Locate the cell with the specified text and output its (x, y) center coordinate. 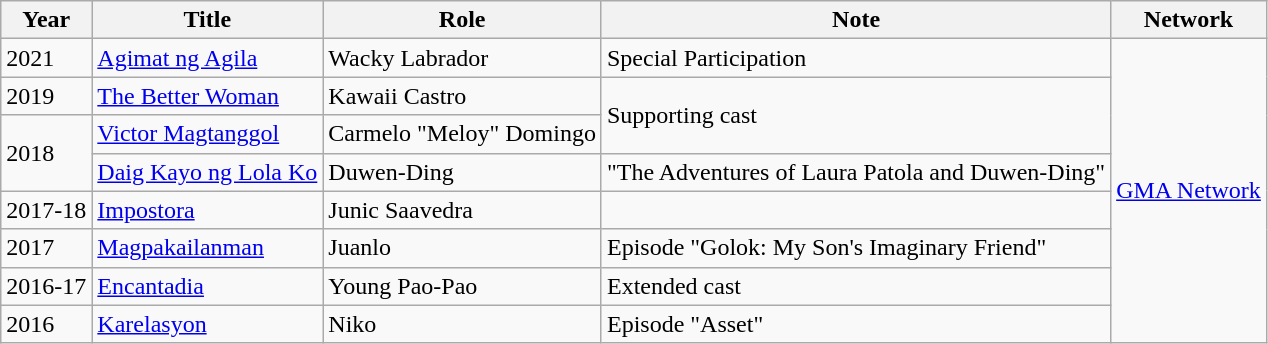
Supporting cast (856, 115)
2021 (46, 58)
Title (208, 20)
Impostora (208, 210)
Episode "Golok: My Son's Imaginary Friend" (856, 248)
Young Pao-Pao (462, 286)
Duwen-Ding (462, 172)
Network (1189, 20)
Note (856, 20)
Karelasyon (208, 324)
Wacky Labrador (462, 58)
Carmelo "Meloy" Domingo (462, 134)
Kawaii Castro (462, 96)
2019 (46, 96)
"The Adventures of Laura Patola and Duwen-Ding" (856, 172)
2016-17 (46, 286)
Year (46, 20)
Victor Magtanggol (208, 134)
2018 (46, 153)
Extended cast (856, 286)
Juanlo (462, 248)
Agimat ng Agila (208, 58)
GMA Network (1189, 191)
Special Participation (856, 58)
Daig Kayo ng Lola Ko (208, 172)
Magpakailanman (208, 248)
Junic Saavedra (462, 210)
Niko (462, 324)
2016 (46, 324)
2017-18 (46, 210)
Episode "Asset" (856, 324)
The Better Woman (208, 96)
2017 (46, 248)
Role (462, 20)
Encantadia (208, 286)
